From the cell containing the given text, extract its center point as (X, Y) coordinate. 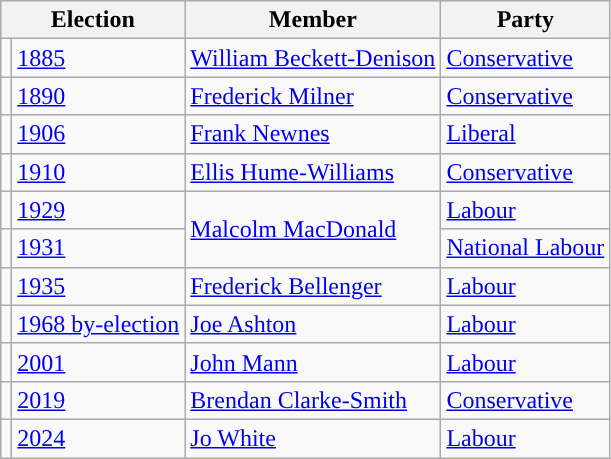
William Beckett-Denison (313, 58)
2019 (98, 400)
1885 (98, 58)
1931 (98, 248)
Joe Ashton (313, 324)
1906 (98, 134)
Ellis Hume-Williams (313, 172)
1890 (98, 96)
1968 by-election (98, 324)
2024 (98, 438)
Jo White (313, 438)
Malcolm MacDonald (313, 229)
2001 (98, 362)
1935 (98, 286)
Member (313, 20)
1910 (98, 172)
1929 (98, 210)
Election (93, 20)
National Labour (526, 248)
Party (526, 20)
Liberal (526, 134)
Frederick Milner (313, 96)
Brendan Clarke-Smith (313, 400)
Frank Newnes (313, 134)
John Mann (313, 362)
Frederick Bellenger (313, 286)
